From the cell containing the given text, extract its center point as (x, y) coordinate. 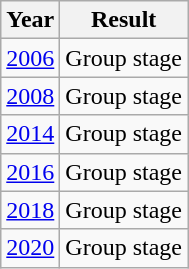
2008 (30, 96)
2006 (30, 58)
2016 (30, 172)
2020 (30, 248)
Year (30, 20)
Result (124, 20)
2014 (30, 134)
2018 (30, 210)
